For the text-containing cell, return its midpoint in (x, y) coordinate format. 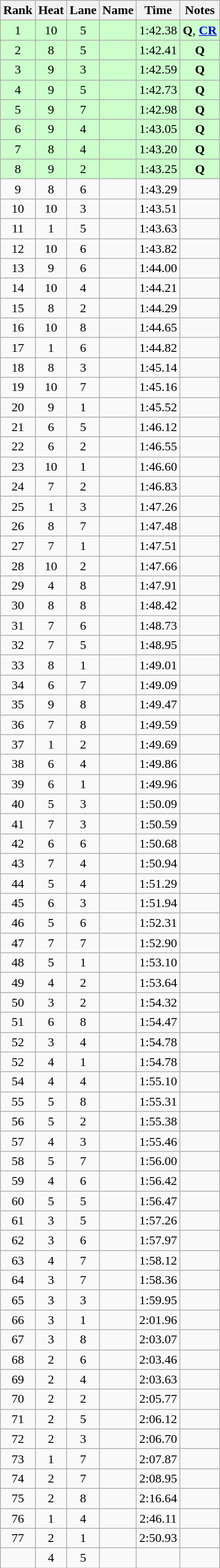
1:49.09 (158, 685)
38 (18, 764)
1:49.47 (158, 705)
29 (18, 586)
13 (18, 268)
2:03.63 (158, 1379)
Lane (83, 10)
39 (18, 784)
1:43.05 (158, 129)
33 (18, 665)
54 (18, 1082)
22 (18, 447)
Notes (200, 10)
2:16.64 (158, 1498)
48 (18, 963)
27 (18, 546)
1:50.68 (158, 843)
1:50.94 (158, 863)
Q, CR (200, 30)
56 (18, 1121)
1:55.31 (158, 1101)
47 (18, 943)
18 (18, 367)
24 (18, 486)
1:55.10 (158, 1082)
1:44.00 (158, 268)
1:52.31 (158, 923)
20 (18, 407)
76 (18, 1518)
1:43.63 (158, 228)
1:57.97 (158, 1241)
1:51.94 (158, 903)
63 (18, 1260)
1:45.52 (158, 407)
Rank (18, 10)
11 (18, 228)
1:51.29 (158, 884)
1:46.55 (158, 447)
1:56.47 (158, 1200)
1:48.42 (158, 606)
1:45.14 (158, 367)
1:53.10 (158, 963)
60 (18, 1200)
69 (18, 1379)
15 (18, 308)
67 (18, 1340)
26 (18, 526)
1:48.95 (158, 645)
Time (158, 10)
Name (118, 10)
35 (18, 705)
2:07.87 (158, 1459)
1:59.95 (158, 1300)
1:58.36 (158, 1280)
1:49.01 (158, 665)
75 (18, 1498)
1:55.38 (158, 1121)
1:53.64 (158, 983)
12 (18, 249)
77 (18, 1538)
1:42.41 (158, 50)
1:43.51 (158, 209)
23 (18, 467)
71 (18, 1419)
19 (18, 387)
51 (18, 1022)
1:42.38 (158, 30)
50 (18, 1002)
1:43.25 (158, 169)
1:42.98 (158, 109)
62 (18, 1241)
37 (18, 744)
46 (18, 923)
2:05.77 (158, 1399)
1:42.59 (158, 70)
45 (18, 903)
2:06.70 (158, 1439)
1:49.59 (158, 725)
1:47.48 (158, 526)
1:58.12 (158, 1260)
1:47.91 (158, 586)
1:49.86 (158, 764)
31 (18, 626)
1:44.29 (158, 308)
1:42.73 (158, 90)
2:03.07 (158, 1340)
59 (18, 1181)
70 (18, 1399)
1:49.96 (158, 784)
42 (18, 843)
66 (18, 1320)
64 (18, 1280)
1:50.59 (158, 824)
1:47.66 (158, 566)
2:08.95 (158, 1478)
1:43.29 (158, 189)
34 (18, 685)
1:55.46 (158, 1141)
1:44.65 (158, 328)
1:57.26 (158, 1221)
2:46.11 (158, 1518)
Heat (51, 10)
1:54.32 (158, 1002)
74 (18, 1478)
58 (18, 1161)
1:50.09 (158, 804)
32 (18, 645)
41 (18, 824)
1:46.60 (158, 467)
49 (18, 983)
65 (18, 1300)
1:47.51 (158, 546)
1:52.90 (158, 943)
1:44.21 (158, 288)
73 (18, 1459)
1:44.82 (158, 348)
1:54.47 (158, 1022)
1:46.12 (158, 427)
72 (18, 1439)
68 (18, 1359)
30 (18, 606)
40 (18, 804)
2:03.46 (158, 1359)
1:47.26 (158, 506)
2:01.96 (158, 1320)
2:50.93 (158, 1538)
57 (18, 1141)
1:45.16 (158, 387)
2:06.12 (158, 1419)
1:56.42 (158, 1181)
1:46.83 (158, 486)
17 (18, 348)
43 (18, 863)
44 (18, 884)
25 (18, 506)
14 (18, 288)
61 (18, 1221)
1:48.73 (158, 626)
16 (18, 328)
28 (18, 566)
1:43.82 (158, 249)
1:56.00 (158, 1161)
55 (18, 1101)
36 (18, 725)
1:43.20 (158, 149)
21 (18, 427)
1:49.69 (158, 744)
